Pinpoint the cell where the given text exists, returning its (X, Y) midpoint coordinate. 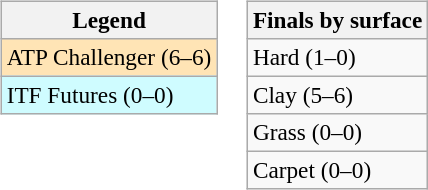
Finals by surface (337, 20)
Hard (1–0) (337, 57)
Grass (0–0) (337, 133)
Clay (5–6) (337, 95)
Carpet (0–0) (337, 171)
ATP Challenger (6–6) (108, 57)
ITF Futures (0–0) (108, 95)
Legend (108, 20)
